Return the [x, y] coordinate for the center point of the cell that contains the specified text.  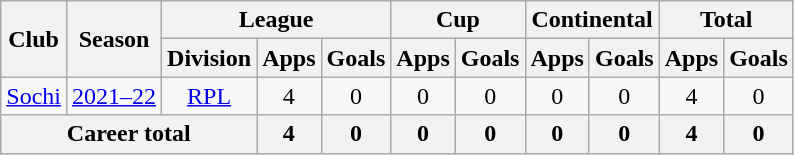
Sochi [34, 96]
Season [114, 39]
Club [34, 39]
Division [210, 58]
2021–22 [114, 96]
RPL [210, 96]
Cup [458, 20]
Continental [592, 20]
Total [726, 20]
Career total [129, 134]
League [276, 20]
